Pinpoint the cell where the given text exists, returning its [x, y] midpoint coordinate. 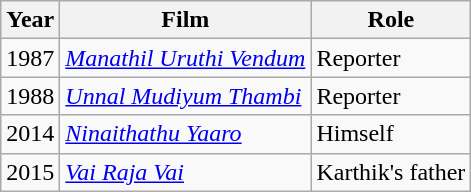
1987 [30, 58]
Himself [391, 134]
Role [391, 20]
Vai Raja Vai [186, 172]
Manathil Uruthi Vendum [186, 58]
Year [30, 20]
2014 [30, 134]
Film [186, 20]
Ninaithathu Yaaro [186, 134]
2015 [30, 172]
1988 [30, 96]
Unnal Mudiyum Thambi [186, 96]
Karthik's father [391, 172]
